Search for the cell housing the specified text and yield its (x, y) center coordinate. 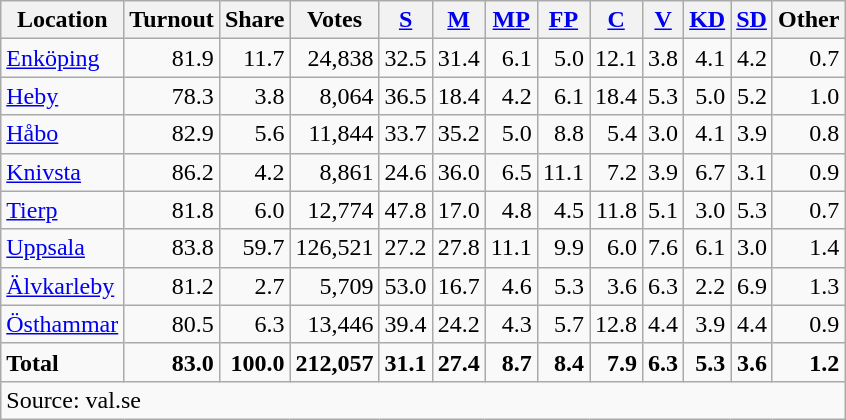
81.8 (172, 210)
27.4 (458, 362)
16.7 (458, 286)
4.5 (563, 210)
11.8 (616, 210)
9.9 (563, 248)
12,774 (334, 210)
Source: val.se (423, 400)
C (616, 20)
35.2 (458, 134)
8.4 (563, 362)
82.9 (172, 134)
7.9 (616, 362)
Total (62, 362)
27.8 (458, 248)
80.5 (172, 324)
12.8 (616, 324)
KD (708, 20)
6.5 (511, 172)
5,709 (334, 286)
Älvkarleby (62, 286)
11.7 (254, 58)
86.2 (172, 172)
4.6 (511, 286)
Heby (62, 96)
M (458, 20)
81.9 (172, 58)
27.2 (406, 248)
17.0 (458, 210)
24,838 (334, 58)
5.1 (664, 210)
5.7 (563, 324)
83.0 (172, 362)
SD (752, 20)
8,064 (334, 96)
Knivsta (62, 172)
32.5 (406, 58)
4.8 (511, 210)
1.0 (808, 96)
V (664, 20)
Östhammar (62, 324)
0.8 (808, 134)
2.2 (708, 286)
Uppsala (62, 248)
S (406, 20)
126,521 (334, 248)
Votes (334, 20)
Share (254, 20)
31.4 (458, 58)
1.2 (808, 362)
212,057 (334, 362)
MP (511, 20)
3.1 (752, 172)
6.7 (708, 172)
Tierp (62, 210)
FP (563, 20)
33.7 (406, 134)
8,861 (334, 172)
36.0 (458, 172)
Turnout (172, 20)
12.1 (616, 58)
4.3 (511, 324)
Enköping (62, 58)
8.7 (511, 362)
59.7 (254, 248)
Location (62, 20)
13,446 (334, 324)
81.2 (172, 286)
1.3 (808, 286)
78.3 (172, 96)
24.2 (458, 324)
Other (808, 20)
11,844 (334, 134)
5.4 (616, 134)
31.1 (406, 362)
Håbo (62, 134)
24.6 (406, 172)
47.8 (406, 210)
7.2 (616, 172)
1.4 (808, 248)
53.0 (406, 286)
5.2 (752, 96)
7.6 (664, 248)
83.8 (172, 248)
6.9 (752, 286)
8.8 (563, 134)
100.0 (254, 362)
36.5 (406, 96)
39.4 (406, 324)
5.6 (254, 134)
2.7 (254, 286)
